Search for the cell housing the specified text and yield its (X, Y) center coordinate. 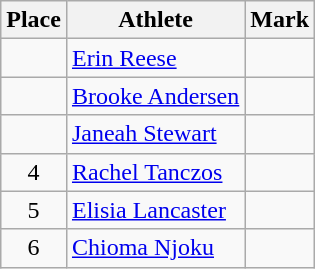
Erin Reese (155, 58)
5 (34, 210)
Mark (280, 20)
Chioma Njoku (155, 248)
Brooke Andersen (155, 96)
Elisia Lancaster (155, 210)
Place (34, 20)
Rachel Tanczos (155, 172)
Janeah Stewart (155, 134)
4 (34, 172)
6 (34, 248)
Athlete (155, 20)
